For the text-containing cell, return its midpoint in [x, y] coordinate format. 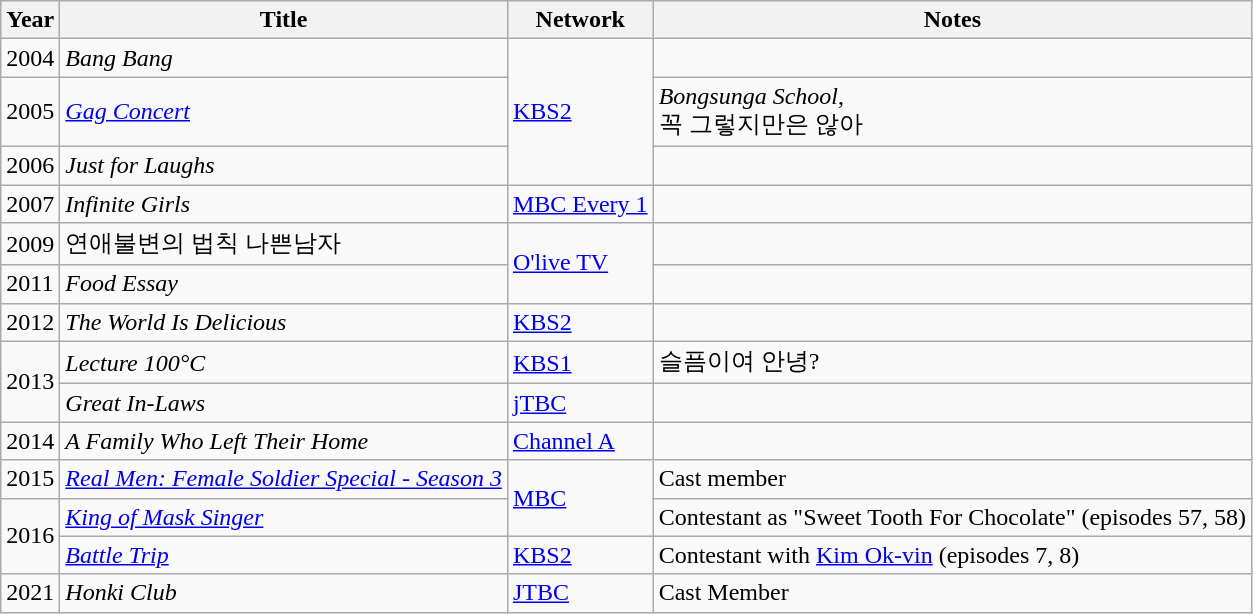
O'live TV [580, 264]
Infinite Girls [284, 203]
Bongsunga School, 꼭 그렇지만은 않아 [952, 112]
2007 [30, 203]
The World Is Delicious [284, 322]
MBC [580, 498]
Year [30, 20]
KBS1 [580, 362]
2013 [30, 382]
JTBC [580, 593]
2015 [30, 479]
2014 [30, 441]
슬픔이여 안녕? [952, 362]
Bang Bang [284, 58]
2006 [30, 165]
Cast Member [952, 593]
2011 [30, 284]
Battle Trip [284, 555]
Channel A [580, 441]
2012 [30, 322]
A Family Who Left Their Home [284, 441]
Lecture 100°C [284, 362]
연애불변의 법칙 나쁜남자 [284, 244]
King of Mask Singer [284, 517]
2004 [30, 58]
MBC Every 1 [580, 203]
Notes [952, 20]
Real Men: Female Soldier Special - Season 3 [284, 479]
Cast member [952, 479]
Great In-Laws [284, 403]
2005 [30, 112]
Network [580, 20]
2021 [30, 593]
Gag Concert [284, 112]
Food Essay [284, 284]
Contestant with Kim Ok-vin (episodes 7, 8) [952, 555]
Just for Laughs [284, 165]
Contestant as "Sweet Tooth For Chocolate" (episodes 57, 58) [952, 517]
Honki Club [284, 593]
2009 [30, 244]
2016 [30, 536]
Title [284, 20]
jTBC [580, 403]
